Return the (X, Y) coordinate for the center point of the cell that contains the specified text.  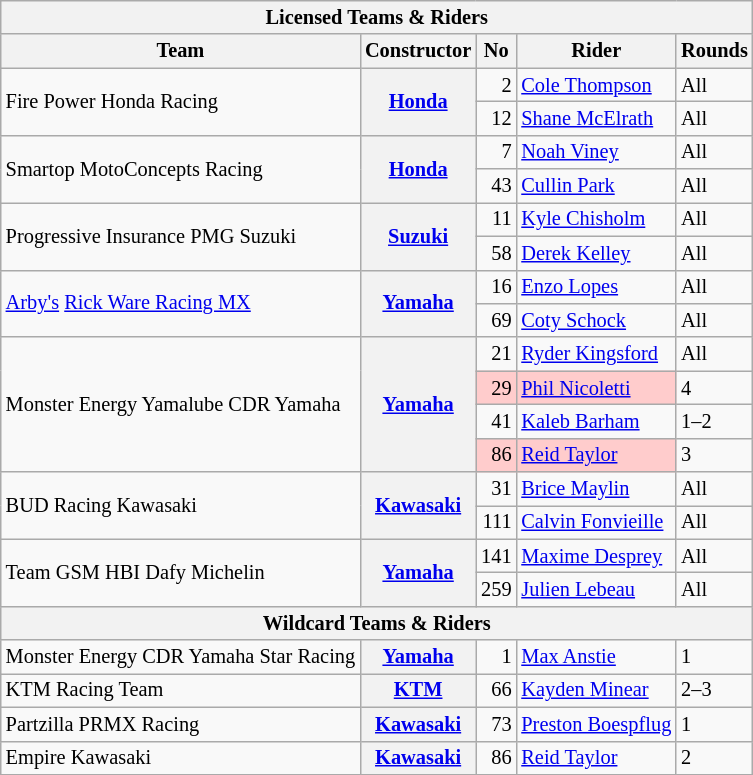
2–3 (714, 690)
Fire Power Honda Racing (180, 102)
Shane McElrath (596, 118)
Suzuki (418, 236)
12 (496, 118)
Ryder Kingsford (596, 354)
43 (496, 186)
Constructor (418, 51)
KTM (418, 690)
Maxime Desprey (596, 556)
21 (496, 354)
Wildcard Teams & Riders (377, 623)
41 (496, 421)
29 (496, 388)
Smartop MotoConcepts Racing (180, 168)
73 (496, 724)
Kayden Minear (596, 690)
Noah Viney (596, 152)
7 (496, 152)
BUD Racing Kawasaki (180, 506)
Partzilla PRMX Racing (180, 724)
Preston Boespflug (596, 724)
Arby's Rick Ware Racing MX (180, 304)
58 (496, 253)
Phil Nicoletti (596, 388)
Coty Schock (596, 320)
Progressive Insurance PMG Suzuki (180, 236)
Rider (596, 51)
Kyle Chisholm (596, 219)
Kaleb Barham (596, 421)
3 (714, 455)
4 (714, 388)
Cole Thompson (596, 85)
Monster Energy CDR Yamaha Star Racing (180, 657)
Licensed Teams & Riders (377, 17)
Team (180, 51)
Julien Lebeau (596, 589)
Monster Energy Yamalube CDR Yamaha (180, 404)
Cullin Park (596, 186)
Rounds (714, 51)
69 (496, 320)
1–2 (714, 421)
Empire Kawasaki (180, 758)
16 (496, 287)
11 (496, 219)
Derek Kelley (596, 253)
Enzo Lopes (596, 287)
31 (496, 489)
111 (496, 522)
Max Anstie (596, 657)
No (496, 51)
141 (496, 556)
Brice Maylin (596, 489)
Team GSM HBI Dafy Michelin (180, 572)
KTM Racing Team (180, 690)
66 (496, 690)
259 (496, 589)
Calvin Fonvieille (596, 522)
